Pinpoint the cell where the given text exists, returning its (x, y) midpoint coordinate. 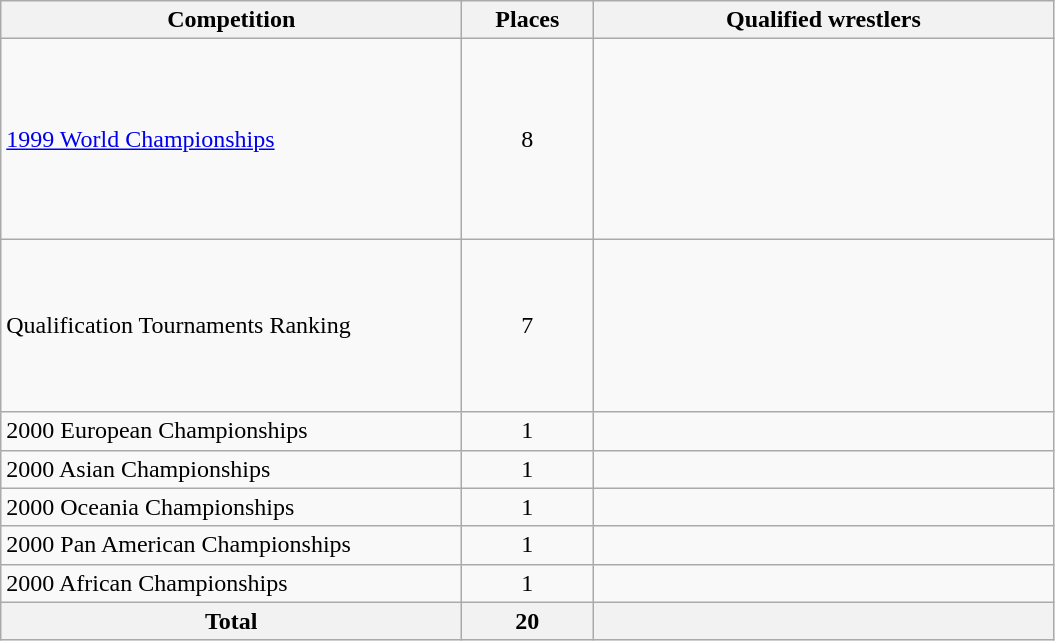
2000 European Championships (232, 431)
Qualification Tournaments Ranking (232, 326)
Qualified wrestlers (824, 20)
20 (528, 621)
2000 Oceania Championships (232, 507)
Competition (232, 20)
2000 Pan American Championships (232, 545)
2000 African Championships (232, 583)
2000 Asian Championships (232, 469)
1999 World Championships (232, 139)
Total (232, 621)
Places (528, 20)
7 (528, 326)
8 (528, 139)
